Extract the [X, Y] coordinate from the center of the cell holding the provided text.  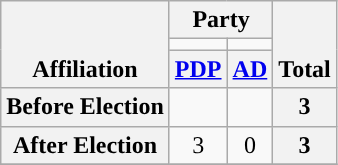
Affiliation [86, 44]
AD [250, 69]
After Election [86, 145]
Total [305, 44]
0 [250, 145]
PDP [198, 69]
Party [220, 20]
Before Election [86, 107]
